Find where the given text appears and provide that cell's center as (x, y) coordinate. 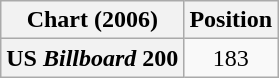
183 (231, 58)
Position (231, 20)
Chart (2006) (92, 20)
US Billboard 200 (92, 58)
